Output the [x, y] coordinate of the center of the cell containing the given text.  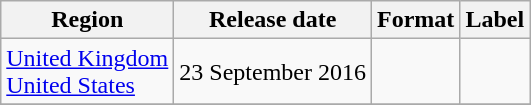
United KingdomUnited States [88, 72]
Release date [273, 20]
23 September 2016 [273, 72]
Region [88, 20]
Format [416, 20]
Label [495, 20]
